Pinpoint the cell where the given text exists, returning its (X, Y) midpoint coordinate. 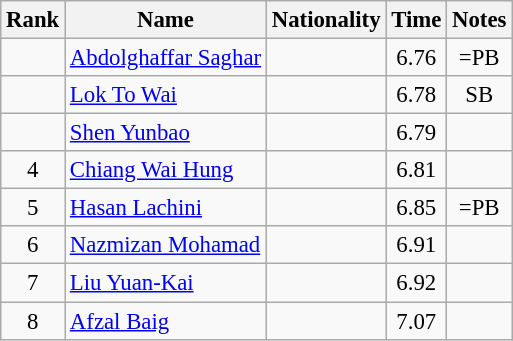
Name (166, 20)
7.07 (416, 321)
6.92 (416, 283)
4 (33, 170)
Nazmizan Mohamad (166, 245)
6.79 (416, 133)
6.78 (416, 95)
Notes (480, 20)
SB (480, 95)
Chiang Wai Hung (166, 170)
6.91 (416, 245)
6 (33, 245)
Nationality (326, 20)
Hasan Lachini (166, 208)
5 (33, 208)
6.85 (416, 208)
Lok To Wai (166, 95)
6.76 (416, 58)
Rank (33, 20)
Abdolghaffar Saghar (166, 58)
8 (33, 321)
Liu Yuan-Kai (166, 283)
6.81 (416, 170)
Time (416, 20)
Afzal Baig (166, 321)
7 (33, 283)
Shen Yunbao (166, 133)
